Return the [x, y] coordinate for the center point of the cell that contains the specified text.  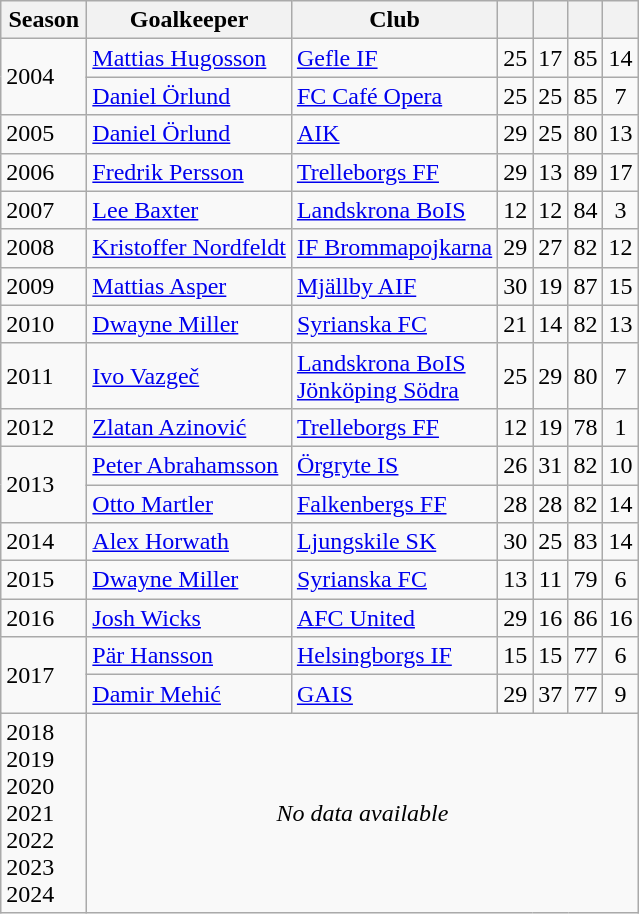
2008 [44, 248]
21 [516, 324]
Ivo Vazgeč [190, 376]
AIK [394, 134]
Season [44, 20]
1 [620, 427]
Lee Baxter [190, 210]
26 [516, 465]
Zlatan Azinović [190, 427]
Club [394, 20]
Ljungskile SK [394, 542]
2017 [44, 675]
Örgryte IS [394, 465]
Mattias Hugosson [190, 58]
2004 [44, 77]
IF Brommapojkarna [394, 248]
2011 [44, 376]
2007 [44, 210]
2006 [44, 172]
Pär Hansson [190, 656]
78 [586, 427]
Damir Mehić [190, 694]
31 [550, 465]
FC Café Opera [394, 96]
11 [550, 580]
Fredrik Persson [190, 172]
Mattias Asper [190, 286]
Landskrona BoISJönköping Södra [394, 376]
Kristoffer Nordfeldt [190, 248]
3 [620, 210]
Goalkeeper [190, 20]
87 [586, 286]
89 [586, 172]
84 [586, 210]
Josh Wicks [190, 618]
2005 [44, 134]
No data available [362, 813]
Landskrona BoIS [394, 210]
2010 [44, 324]
GAIS [394, 694]
2016 [44, 618]
AFC United [394, 618]
83 [586, 542]
79 [586, 580]
Falkenbergs FF [394, 503]
86 [586, 618]
Mjällby AIF [394, 286]
Otto Martler [190, 503]
9 [620, 694]
Helsingborgs IF [394, 656]
10 [620, 465]
2013 [44, 484]
Gefle IF [394, 58]
2009 [44, 286]
2015 [44, 580]
2012 [44, 427]
2018201920202021202220232024 [44, 813]
Peter Abrahamsson [190, 465]
Alex Horwath [190, 542]
37 [550, 694]
27 [550, 248]
2014 [44, 542]
